Detect which cell encompasses the target text, then output its (X, Y) center coordinate. 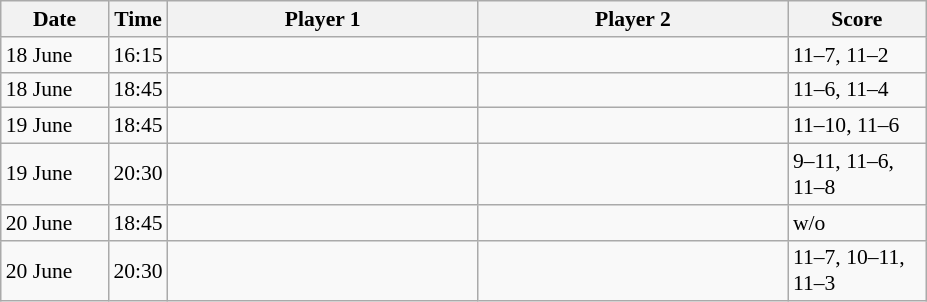
Player 2 (633, 19)
Score (857, 19)
16:15 (138, 55)
Time (138, 19)
Player 1 (323, 19)
Date (55, 19)
11–10, 11–6 (857, 126)
9–11, 11–6, 11–8 (857, 174)
11–7, 10–11, 11–3 (857, 270)
11–7, 11–2 (857, 55)
11–6, 11–4 (857, 90)
w/o (857, 223)
